Extract the (X, Y) coordinate from the center of the cell holding the provided text.  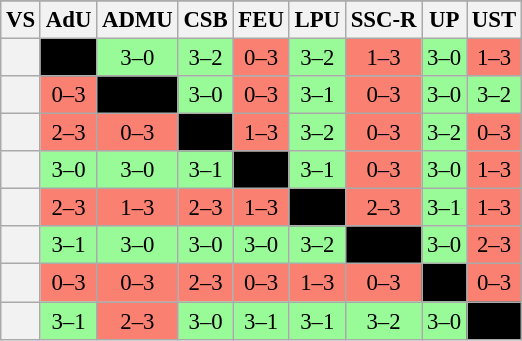
ADMU (138, 20)
LPU (317, 20)
FEU (261, 20)
AdU (68, 20)
UP (444, 20)
VS (21, 20)
UST (494, 20)
CSB (206, 20)
SSC-R (383, 20)
